Return the [x, y] coordinate for the center point of the cell that contains the specified text.  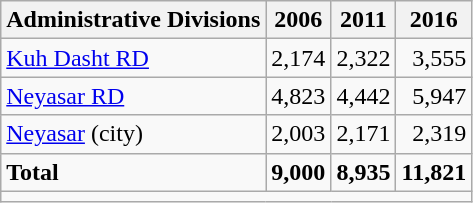
8,935 [364, 172]
4,442 [364, 96]
2,174 [298, 58]
2,003 [298, 134]
5,947 [434, 96]
Neyasar (city) [134, 134]
Total [134, 172]
2011 [364, 20]
Administrative Divisions [134, 20]
4,823 [298, 96]
11,821 [434, 172]
9,000 [298, 172]
Neyasar RD [134, 96]
2,171 [364, 134]
3,555 [434, 58]
2006 [298, 20]
2,322 [364, 58]
Kuh Dasht RD [134, 58]
2016 [434, 20]
2,319 [434, 134]
